From the cell containing the given text, extract its center point as [X, Y] coordinate. 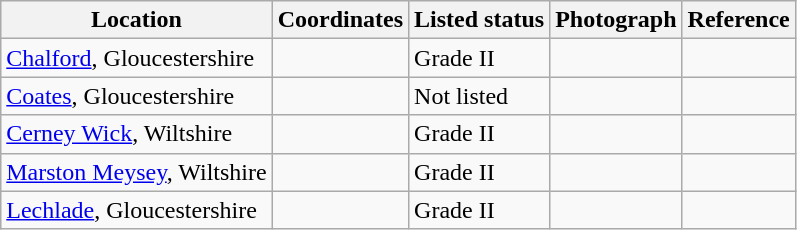
Photograph [616, 20]
Cerney Wick, Wiltshire [136, 134]
Reference [738, 20]
Chalford, Gloucestershire [136, 58]
Listed status [480, 20]
Location [136, 20]
Marston Meysey, Wiltshire [136, 172]
Coates, Gloucestershire [136, 96]
Lechlade, Gloucestershire [136, 210]
Not listed [480, 96]
Coordinates [340, 20]
